Search for the cell housing the specified text and yield its (X, Y) center coordinate. 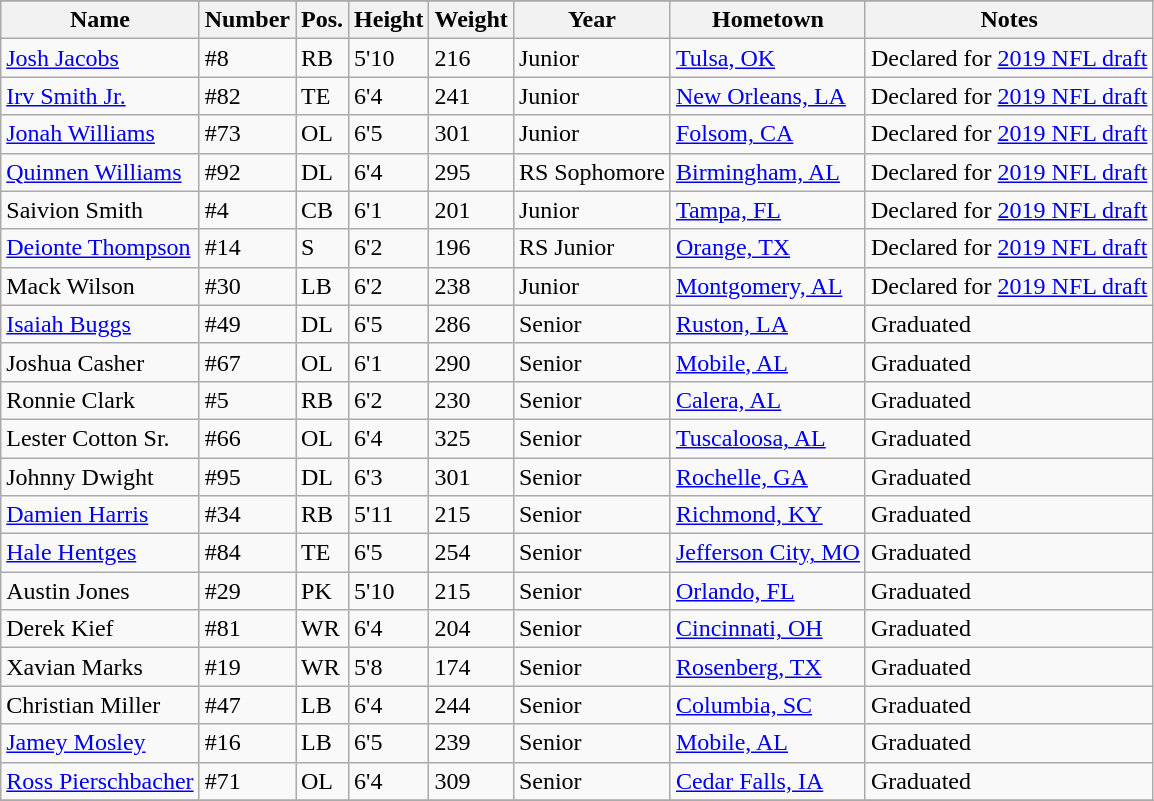
Orlando, FL (768, 591)
Austin Jones (100, 591)
RS Sophomore (592, 172)
309 (471, 781)
Montgomery, AL (768, 286)
Rosenberg, TX (768, 667)
230 (471, 400)
Deionte Thompson (100, 248)
Ross Pierschbacher (100, 781)
#34 (247, 515)
Johnny Dwight (100, 477)
#71 (247, 781)
Cedar Falls, IA (768, 781)
Orange, TX (768, 248)
239 (471, 743)
Columbia, SC (768, 705)
Richmond, KY (768, 515)
#82 (247, 96)
Damien Harris (100, 515)
290 (471, 362)
Birmingham, AL (768, 172)
Mack Wilson (100, 286)
6'3 (389, 477)
Christian Miller (100, 705)
Saivion Smith (100, 210)
Rochelle, GA (768, 477)
5'11 (389, 515)
Tampa, FL (768, 210)
Lester Cotton Sr. (100, 438)
254 (471, 553)
Tuscaloosa, AL (768, 438)
295 (471, 172)
#92 (247, 172)
Hometown (768, 20)
Isaiah Buggs (100, 324)
Tulsa, OK (768, 58)
New Orleans, LA (768, 96)
#8 (247, 58)
Jefferson City, MO (768, 553)
RS Junior (592, 248)
Weight (471, 20)
Jamey Mosley (100, 743)
Calera, AL (768, 400)
216 (471, 58)
#73 (247, 134)
Ruston, LA (768, 324)
174 (471, 667)
#19 (247, 667)
Height (389, 20)
#14 (247, 248)
#5 (247, 400)
5'8 (389, 667)
Name (100, 20)
Folsom, CA (768, 134)
#95 (247, 477)
Quinnen Williams (100, 172)
204 (471, 629)
#84 (247, 553)
#29 (247, 591)
#67 (247, 362)
#66 (247, 438)
196 (471, 248)
Cincinnati, OH (768, 629)
Notes (1008, 20)
Josh Jacobs (100, 58)
Number (247, 20)
Pos. (322, 20)
Year (592, 20)
PK (322, 591)
Jonah Williams (100, 134)
286 (471, 324)
244 (471, 705)
Joshua Casher (100, 362)
#81 (247, 629)
#49 (247, 324)
241 (471, 96)
Ronnie Clark (100, 400)
Irv Smith Jr. (100, 96)
201 (471, 210)
Derek Kief (100, 629)
Xavian Marks (100, 667)
CB (322, 210)
238 (471, 286)
#30 (247, 286)
#4 (247, 210)
S (322, 248)
#16 (247, 743)
#47 (247, 705)
Hale Hentges (100, 553)
325 (471, 438)
